Capture the cell that displays the provided text and extract its [X, Y] central coordinate. 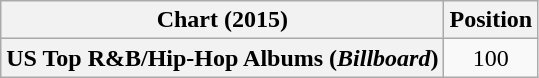
US Top R&B/Hip-Hop Albums (Billboard) [222, 58]
100 [491, 58]
Chart (2015) [222, 20]
Position [491, 20]
